Search for the cell housing the specified text and yield its [X, Y] center coordinate. 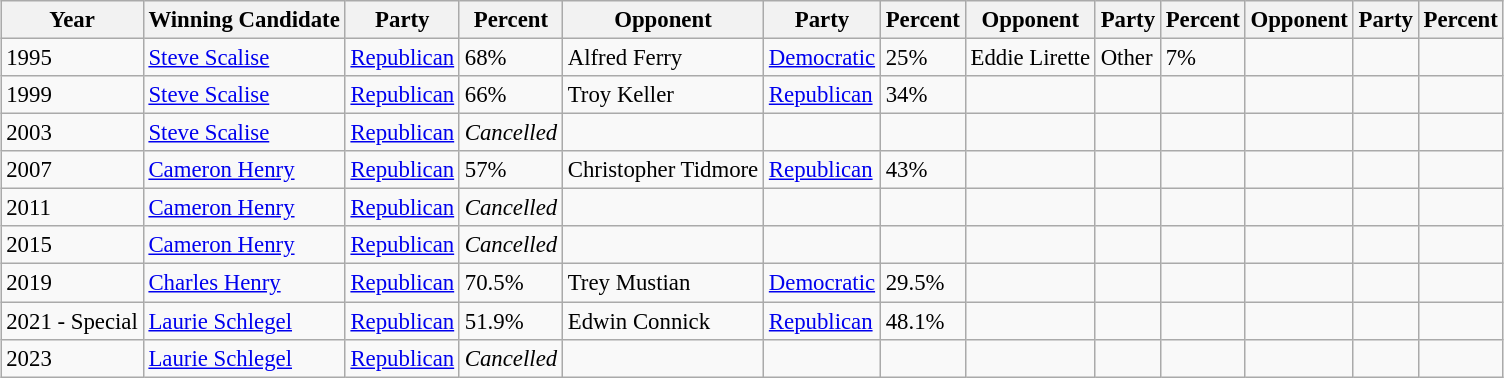
34% [922, 95]
2023 [72, 358]
57% [510, 170]
48.1% [922, 321]
70.5% [510, 283]
Winning Candidate [244, 20]
Trey Mustian [662, 283]
51.9% [510, 321]
7% [1202, 57]
1995 [72, 57]
2015 [72, 245]
43% [922, 170]
2011 [72, 208]
Christopher Tidmore [662, 170]
66% [510, 95]
Troy Keller [662, 95]
2021 - Special [72, 321]
Charles Henry [244, 283]
Year [72, 20]
68% [510, 57]
Other [1128, 57]
Alfred Ferry [662, 57]
Edwin Connick [662, 321]
1999 [72, 95]
2019 [72, 283]
2007 [72, 170]
2003 [72, 133]
29.5% [922, 283]
Eddie Lirette [1030, 57]
25% [922, 57]
